Find where the given text appears and provide that cell's center as (X, Y) coordinate. 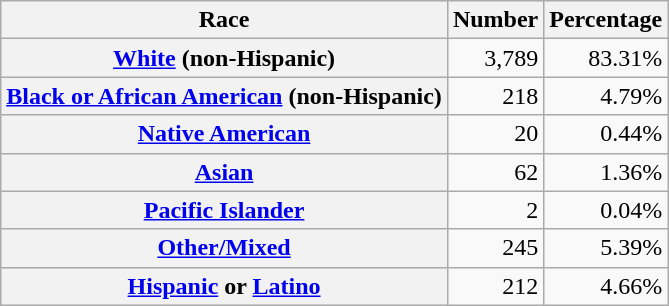
1.36% (606, 172)
4.79% (606, 96)
Race (224, 20)
2 (495, 210)
Percentage (606, 20)
Other/Mixed (224, 248)
5.39% (606, 248)
4.66% (606, 286)
Pacific Islander (224, 210)
Number (495, 20)
62 (495, 172)
0.44% (606, 134)
Hispanic or Latino (224, 286)
245 (495, 248)
Asian (224, 172)
Native American (224, 134)
83.31% (606, 58)
20 (495, 134)
212 (495, 286)
3,789 (495, 58)
White (non-Hispanic) (224, 58)
218 (495, 96)
0.04% (606, 210)
Black or African American (non-Hispanic) (224, 96)
